Find where the given text appears and provide that cell's center as (X, Y) coordinate. 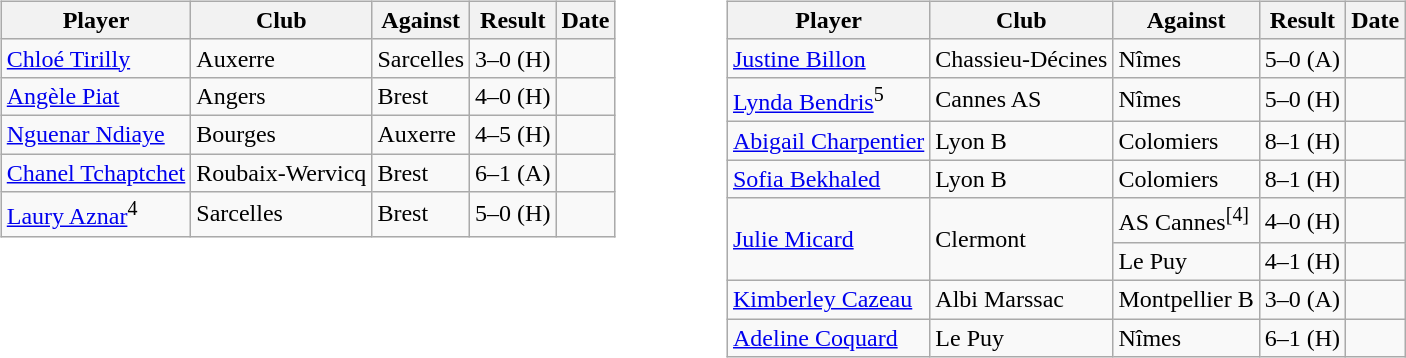
6–1 (A) (513, 173)
Chassieu-Décines (1022, 58)
Angèle Piat (96, 96)
Julie Micard (828, 240)
Angers (282, 96)
Nguenar Ndiaye (96, 134)
4–1 (H) (1302, 262)
Cannes AS (1022, 100)
4–5 (H) (513, 134)
6–1 (H) (1302, 338)
Abigail Charpentier (828, 141)
Lynda Bendris5 (828, 100)
5–0 (A) (1302, 58)
Justine Billon (828, 58)
Chanel Tchaptchet (96, 173)
Albi Marssac (1022, 300)
Sofia Bekhaled (828, 179)
AS Cannes[4] (1186, 220)
Clermont (1022, 240)
Laury Aznar4 (96, 214)
Kimberley Cazeau (828, 300)
Montpellier B (1186, 300)
Roubaix-Wervicq (282, 173)
3–0 (H) (513, 58)
Adeline Coquard (828, 338)
Bourges (282, 134)
3–0 (A) (1302, 300)
Chloé Tirilly (96, 58)
